Locate the cell with the specified text and output its [X, Y] center coordinate. 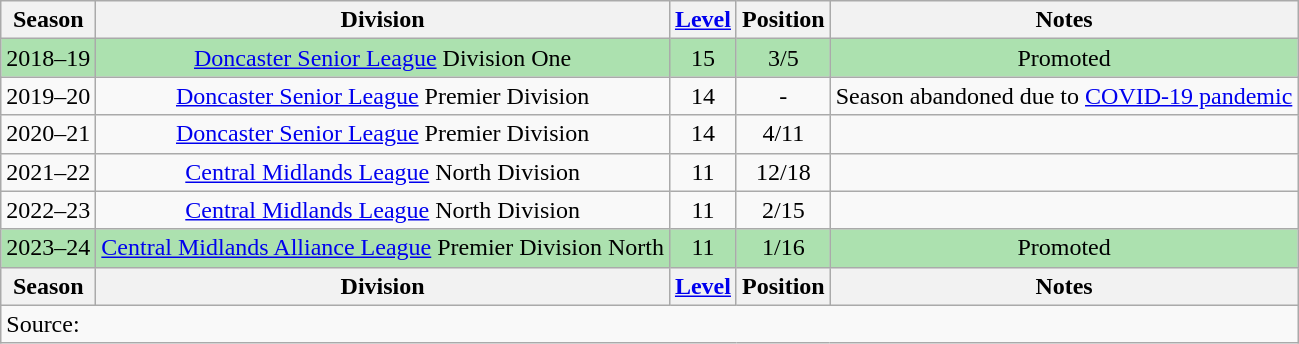
Central Midlands Alliance League Premier Division North [383, 248]
15 [702, 58]
4/11 [783, 134]
Season abandoned due to COVID-19 pandemic [1064, 96]
Doncaster Senior League Division One [383, 58]
- [783, 96]
2023–24 [48, 248]
2021–22 [48, 172]
2020–21 [48, 134]
2022–23 [48, 210]
3/5 [783, 58]
12/18 [783, 172]
2019–20 [48, 96]
2018–19 [48, 58]
1/16 [783, 248]
2/15 [783, 210]
Source: [650, 324]
